For the text-containing cell, return its midpoint in [X, Y] coordinate format. 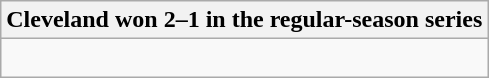
Cleveland won 2–1 in the regular-season series [244, 20]
